Scan for the cell matching the given text and deliver its [x, y] coordinate at center. 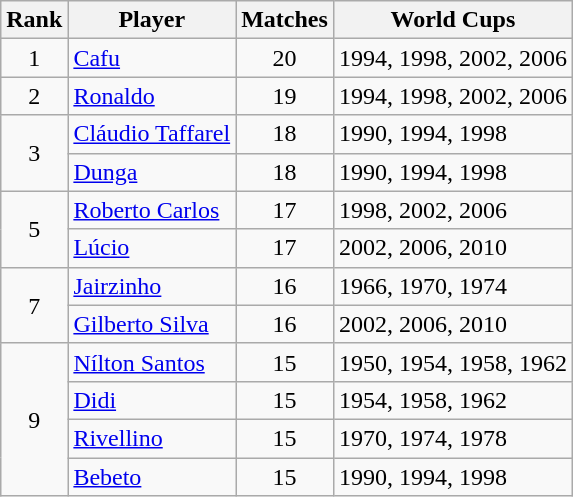
Player [152, 20]
1954, 1958, 1962 [452, 400]
5 [34, 229]
Cláudio Taffarel [152, 134]
Gilberto Silva [152, 324]
Lúcio [152, 248]
Nílton Santos [152, 362]
19 [285, 96]
1950, 1954, 1958, 1962 [452, 362]
Matches [285, 20]
World Cups [452, 20]
1998, 2002, 2006 [452, 210]
Ronaldo [152, 96]
Dunga [152, 172]
Didi [152, 400]
1970, 1974, 1978 [452, 438]
2 [34, 96]
Rank [34, 20]
Roberto Carlos [152, 210]
3 [34, 153]
9 [34, 419]
20 [285, 58]
Bebeto [152, 477]
Rivellino [152, 438]
1 [34, 58]
1966, 1970, 1974 [452, 286]
Cafu [152, 58]
Jairzinho [152, 286]
7 [34, 305]
